Extract the [x, y] coordinate from the center of the cell holding the provided text.  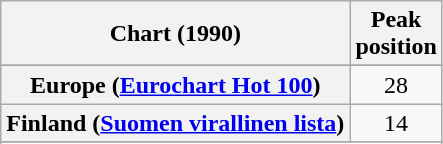
Chart (1990) [176, 34]
Finland (Suomen virallinen lista) [176, 123]
28 [396, 85]
14 [396, 123]
Peakposition [396, 34]
Europe (Eurochart Hot 100) [176, 85]
